Extract the (x, y) coordinate from the center of the cell holding the provided text.  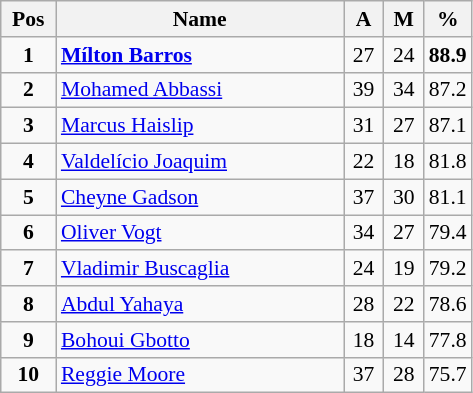
Vladimir Buscaglia (200, 269)
10 (28, 375)
M (404, 19)
A (364, 19)
5 (28, 197)
87.2 (448, 90)
81.1 (448, 197)
8 (28, 304)
3 (28, 126)
77.8 (448, 340)
Name (200, 19)
Abdul Yahaya (200, 304)
88.9 (448, 55)
Bohoui Gbotto (200, 340)
7 (28, 269)
81.8 (448, 162)
2 (28, 90)
87.1 (448, 126)
79.4 (448, 233)
Valdelício Joaquim (200, 162)
39 (364, 90)
30 (404, 197)
19 (404, 269)
Mílton Barros (200, 55)
78.6 (448, 304)
31 (364, 126)
9 (28, 340)
Cheyne Gadson (200, 197)
Reggie Moore (200, 375)
79.2 (448, 269)
75.7 (448, 375)
14 (404, 340)
1 (28, 55)
6 (28, 233)
Marcus Haislip (200, 126)
Pos (28, 19)
% (448, 19)
4 (28, 162)
Oliver Vogt (200, 233)
Mohamed Abbassi (200, 90)
